Return (x, y) of the center of cell containing provided text 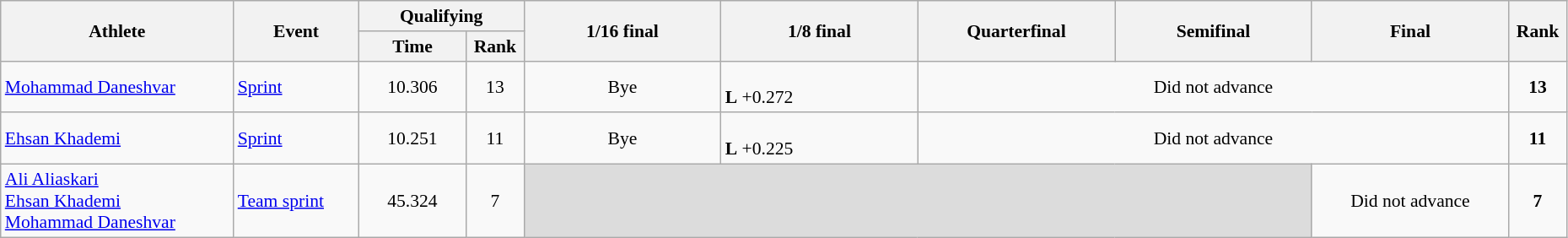
10.306 (412, 86)
L +0.272 (820, 86)
Time (412, 46)
1/16 final (622, 30)
Ali AliaskariEhsan KhademiMohammad Daneshvar (117, 201)
Semifinal (1214, 30)
Athlete (117, 30)
Quarterfinal (1016, 30)
Final (1410, 30)
Qualifying (441, 16)
Ehsan Khademi (117, 138)
Event (297, 30)
Mohammad Daneshvar (117, 86)
Team sprint (297, 201)
L +0.225 (820, 138)
10.251 (412, 138)
45.324 (412, 201)
1/8 final (820, 30)
